For the text-containing cell, return its midpoint in (x, y) coordinate format. 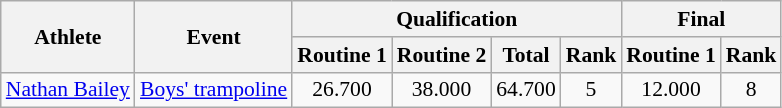
64.700 (526, 90)
Nathan Bailey (68, 90)
8 (752, 90)
Qualification (456, 19)
38.000 (442, 90)
Boys' trampoline (214, 90)
26.700 (342, 90)
Final (701, 19)
5 (592, 90)
Event (214, 36)
12.000 (670, 90)
Total (526, 55)
Routine 2 (442, 55)
Athlete (68, 36)
